Identify which cell holds the provided text, then report its [x, y] central coordinate. 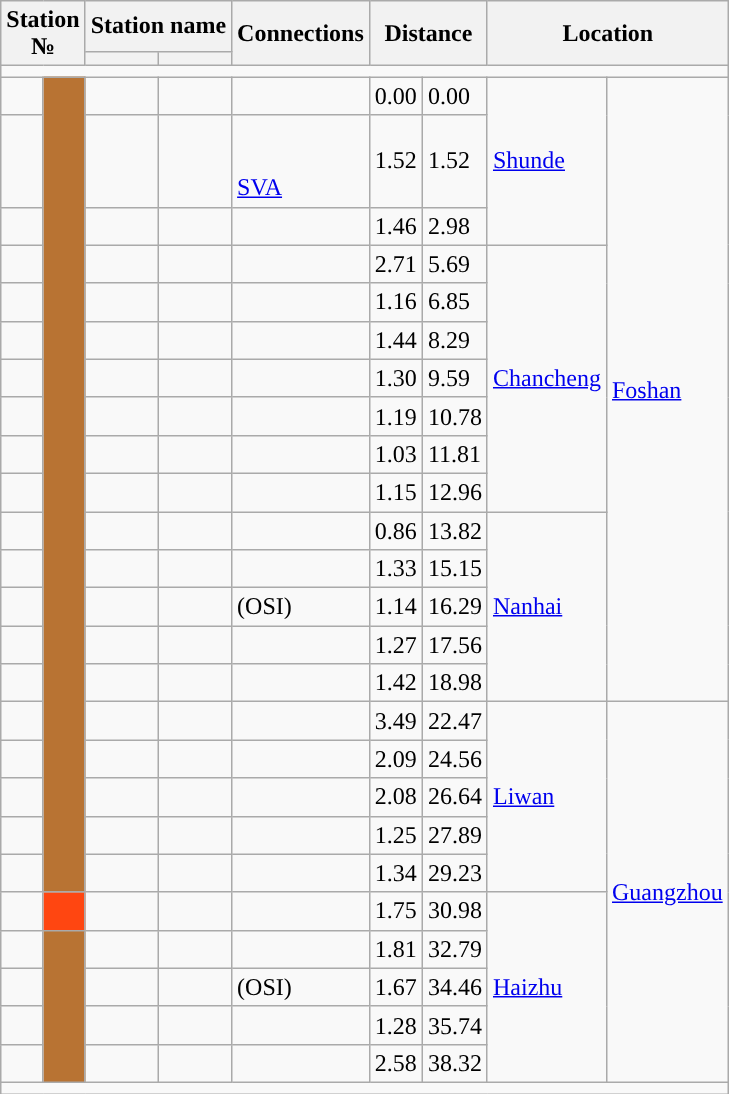
1.33 [396, 569]
11.81 [454, 454]
9.59 [454, 378]
2.58 [396, 1063]
Distance [428, 34]
Shunde [546, 161]
2.08 [396, 797]
13.82 [454, 531]
1.28 [396, 1025]
24.56 [454, 759]
15.15 [454, 569]
1.14 [396, 607]
34.46 [454, 987]
6.85 [454, 302]
1.30 [396, 378]
1.16 [396, 302]
16.29 [454, 607]
3.49 [396, 721]
12.96 [454, 492]
1.27 [396, 645]
1.46 [396, 226]
2.71 [396, 264]
Station name [158, 26]
1.67 [396, 987]
2.09 [396, 759]
35.74 [454, 1025]
1.44 [396, 340]
0.86 [396, 531]
1.03 [396, 454]
Guangzhou [667, 892]
1.42 [396, 683]
29.23 [454, 873]
18.98 [454, 683]
1.34 [396, 873]
1.25 [396, 835]
Haizhu [546, 987]
1.81 [396, 949]
10.78 [454, 416]
26.64 [454, 797]
5.69 [454, 264]
22.47 [454, 721]
30.98 [454, 911]
32.79 [454, 949]
SVA [301, 161]
27.89 [454, 835]
Foshan [667, 390]
Location [608, 34]
Liwan [546, 797]
Station№ [43, 34]
Connections [301, 34]
1.19 [396, 416]
1.15 [396, 492]
Chancheng [546, 378]
1.75 [396, 911]
8.29 [454, 340]
17.56 [454, 645]
2.98 [454, 226]
Nanhai [546, 607]
38.32 [454, 1063]
